Return the [x, y] coordinate for the center point of the cell that contains the specified text.  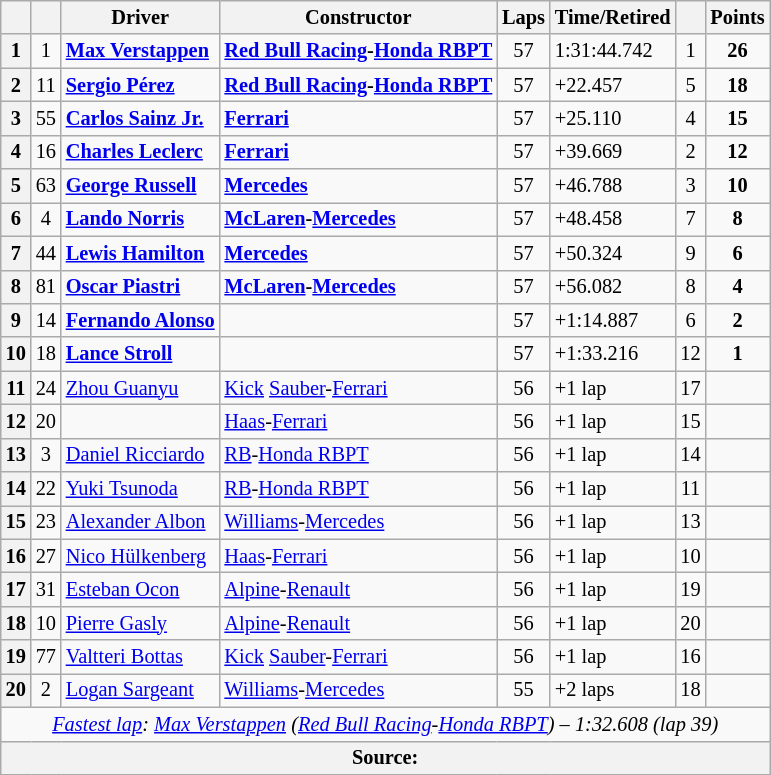
+2 laps [613, 690]
Oscar Piastri [140, 287]
+1:14.887 [613, 320]
Charles Leclerc [140, 152]
+25.110 [613, 118]
63 [46, 186]
Time/Retired [613, 17]
27 [46, 556]
Pierre Gasly [140, 623]
+39.669 [613, 152]
+56.082 [613, 287]
+22.457 [613, 85]
Source: [386, 758]
24 [46, 388]
Daniel Ricciardo [140, 455]
Yuki Tsunoda [140, 489]
44 [46, 253]
81 [46, 287]
Points [738, 17]
+46.788 [613, 186]
+48.458 [613, 219]
26 [738, 51]
Fastest lap: Max Verstappen (Red Bull Racing-Honda RBPT) – 1:32.608 (lap 39) [386, 724]
+1:33.216 [613, 354]
Constructor [359, 17]
Zhou Guanyu [140, 388]
Fernando Alonso [140, 320]
Max Verstappen [140, 51]
1:31:44.742 [613, 51]
Logan Sargeant [140, 690]
+50.324 [613, 253]
Carlos Sainz Jr. [140, 118]
Lando Norris [140, 219]
Lewis Hamilton [140, 253]
31 [46, 589]
77 [46, 657]
Laps [524, 17]
Lance Stroll [140, 354]
Esteban Ocon [140, 589]
Driver [140, 17]
Sergio Pérez [140, 85]
22 [46, 489]
Valtteri Bottas [140, 657]
Nico Hülkenberg [140, 556]
George Russell [140, 186]
23 [46, 522]
Alexander Albon [140, 522]
